Search for the cell housing the specified text and yield its (X, Y) center coordinate. 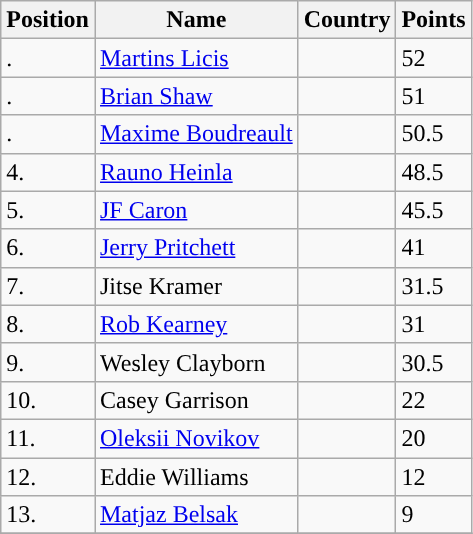
4. (48, 172)
12 (434, 477)
Points (434, 20)
45.5 (434, 210)
48.5 (434, 172)
Jerry Pritchett (196, 248)
41 (434, 248)
Name (196, 20)
Rauno Heinla (196, 172)
51 (434, 96)
Wesley Clayborn (196, 362)
8. (48, 324)
10. (48, 400)
50.5 (434, 134)
Rob Kearney (196, 324)
Brian Shaw (196, 96)
31.5 (434, 286)
5. (48, 210)
22 (434, 400)
30.5 (434, 362)
Maxime Boudreault (196, 134)
11. (48, 438)
Country (347, 20)
Eddie Williams (196, 477)
52 (434, 58)
12. (48, 477)
31 (434, 324)
Matjaz Belsak (196, 515)
7. (48, 286)
6. (48, 248)
13. (48, 515)
Jitse Kramer (196, 286)
Position (48, 20)
Oleksii Novikov (196, 438)
9. (48, 362)
JF Caron (196, 210)
Martins Licis (196, 58)
20 (434, 438)
Casey Garrison (196, 400)
9 (434, 515)
